For the text-containing cell, return its midpoint in [X, Y] coordinate format. 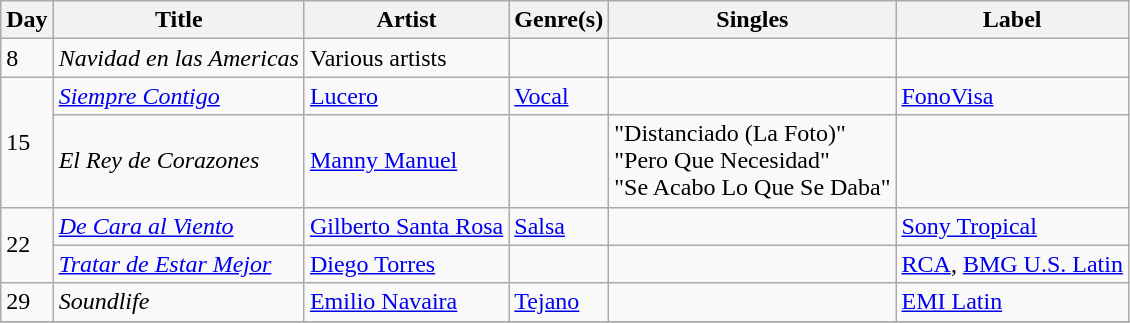
Title [178, 20]
Navidad en las Americas [178, 58]
15 [27, 142]
Artist [406, 20]
Tejano [559, 302]
RCA, BMG U.S. Latin [1012, 264]
Singles [752, 20]
Emilio Navaira [406, 302]
Diego Torres [406, 264]
Label [1012, 20]
Vocal [559, 96]
Manny Manuel [406, 161]
Genre(s) [559, 20]
Various artists [406, 58]
Salsa [559, 226]
Tratar de Estar Mejor [178, 264]
De Cara al Viento [178, 226]
29 [27, 302]
"Distanciado (La Foto)""Pero Que Necesidad""Se Acabo Lo Que Se Daba" [752, 161]
Siempre Contigo [178, 96]
Day [27, 20]
8 [27, 58]
22 [27, 245]
Gilberto Santa Rosa [406, 226]
El Rey de Corazones [178, 161]
EMI Latin [1012, 302]
FonoVisa [1012, 96]
Sony Tropical [1012, 226]
Lucero [406, 96]
Soundlife [178, 302]
